Provide the (x, y) coordinate of the cell's center where the given text is located.  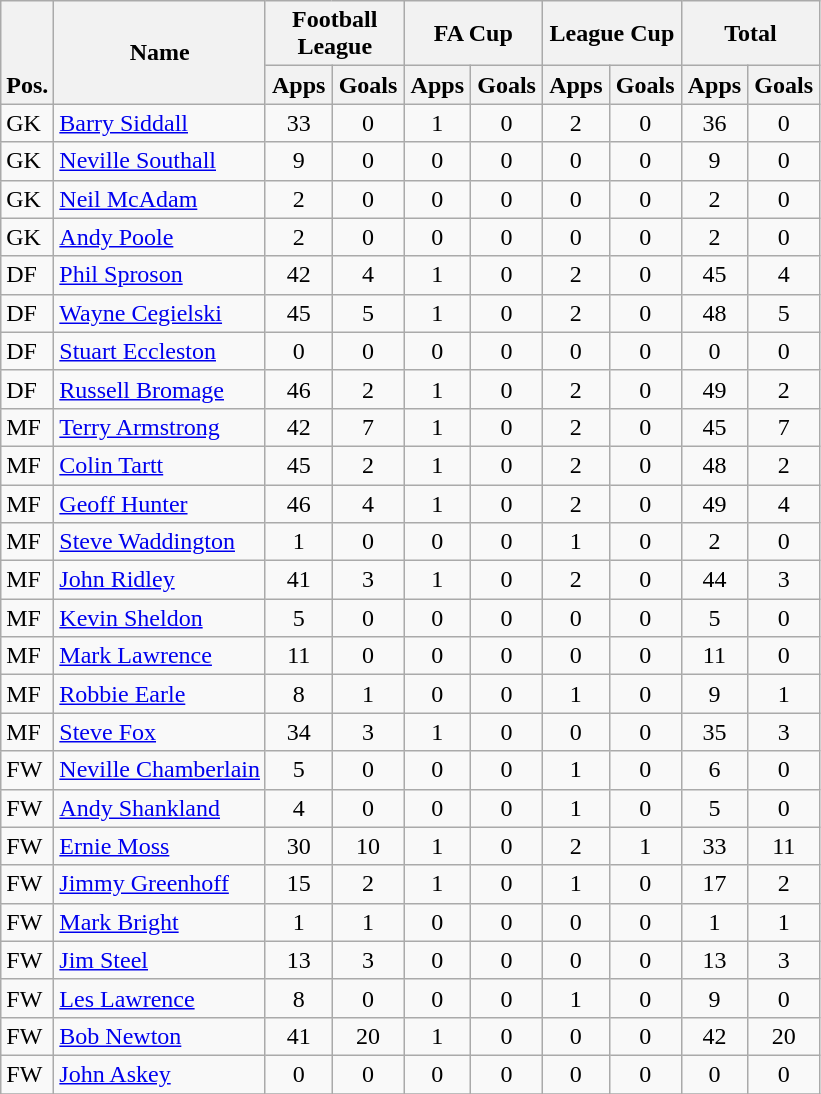
Phil Sproson (160, 275)
30 (298, 846)
Colin Tartt (160, 465)
10 (368, 846)
Steve Waddington (160, 542)
44 (714, 580)
Neil McAdam (160, 199)
Pos. (28, 52)
Geoff Hunter (160, 503)
Barry Siddall (160, 123)
Neville Chamberlain (160, 770)
John Ridley (160, 580)
Neville Southall (160, 161)
Stuart Eccleston (160, 351)
Jimmy Greenhoff (160, 884)
Les Lawrence (160, 998)
34 (298, 732)
Kevin Sheldon (160, 618)
Mark Bright (160, 922)
Robbie Earle (160, 694)
Russell Bromage (160, 389)
Bob Newton (160, 1036)
Ernie Moss (160, 846)
Total (750, 34)
Football League (334, 34)
Mark Lawrence (160, 656)
Terry Armstrong (160, 427)
36 (714, 123)
League Cup (612, 34)
Jim Steel (160, 960)
15 (298, 884)
Wayne Cegielski (160, 313)
John Askey (160, 1074)
6 (714, 770)
17 (714, 884)
FA Cup (474, 34)
Andy Poole (160, 237)
35 (714, 732)
Steve Fox (160, 732)
Name (160, 52)
Andy Shankland (160, 808)
